Provide the [x, y] coordinate of the cell's center where the given text is located.  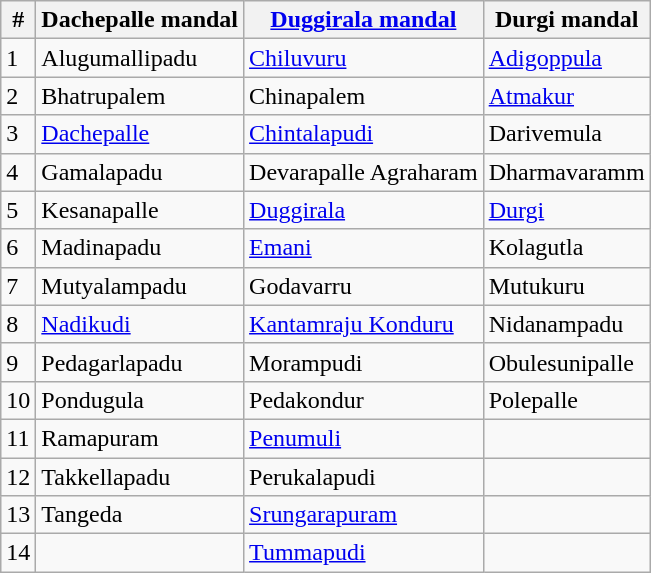
Bhatrupalem [140, 96]
Alugumallipadu [140, 58]
Polepalle [566, 400]
Pedagarlapadu [140, 362]
Dharmavaramm [566, 172]
Atmakur [566, 96]
13 [18, 515]
2 [18, 96]
Dachepalle mandal [140, 20]
Madinapadu [140, 248]
Kolagutla [566, 248]
Gamalapadu [140, 172]
5 [18, 210]
Godavarru [364, 286]
12 [18, 477]
Kesanapalle [140, 210]
Pedakondur [364, 400]
Duggirala mandal [364, 20]
Srungarapuram [364, 515]
8 [18, 324]
14 [18, 553]
Obulesunipalle [566, 362]
# [18, 20]
11 [18, 438]
Emani [364, 248]
Morampudi [364, 362]
Mutyalampadu [140, 286]
6 [18, 248]
Darivemula [566, 134]
Devarapalle Agraharam [364, 172]
Pondugula [140, 400]
Durgi mandal [566, 20]
Nidanampadu [566, 324]
Durgi [566, 210]
Duggirala [364, 210]
4 [18, 172]
Tangeda [140, 515]
Adigoppula [566, 58]
Ramapuram [140, 438]
10 [18, 400]
Nadikudi [140, 324]
Penumuli [364, 438]
Kantamraju Konduru [364, 324]
9 [18, 362]
Chintalapudi [364, 134]
Dachepalle [140, 134]
Mutukuru [566, 286]
3 [18, 134]
Chiluvuru [364, 58]
Tummapudi [364, 553]
Chinapalem [364, 96]
Perukalapudi [364, 477]
7 [18, 286]
1 [18, 58]
Takkellapadu [140, 477]
